Extract the [x, y] coordinate from the center of the cell holding the provided text.  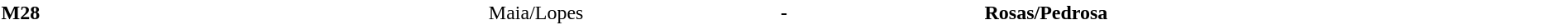
Maia/Lopes [425, 12]
M28 [132, 12]
- [784, 12]
Rosas/Pedrosa [1275, 12]
